Find where the given text appears and provide that cell's center as [x, y] coordinate. 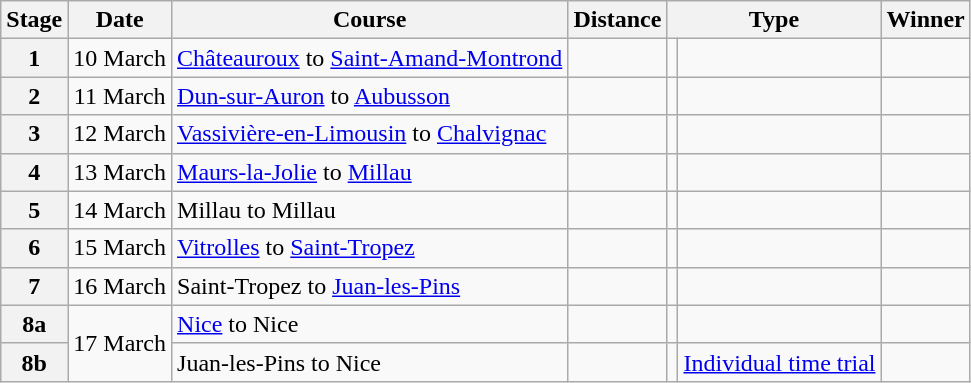
14 March [120, 210]
Nice to Nice [370, 324]
Distance [618, 20]
5 [34, 210]
Dun-sur-Auron to Aubusson [370, 96]
Saint-Tropez to Juan-les-Pins [370, 286]
Juan-les-Pins to Nice [370, 362]
8b [34, 362]
Châteauroux to Saint-Amand-Montrond [370, 58]
Course [370, 20]
Vitrolles to Saint-Tropez [370, 248]
16 March [120, 286]
2 [34, 96]
Maurs-la-Jolie to Millau [370, 172]
Winner [926, 20]
11 March [120, 96]
7 [34, 286]
Date [120, 20]
12 March [120, 134]
Type [774, 20]
6 [34, 248]
Individual time trial [780, 362]
Millau to Millau [370, 210]
3 [34, 134]
1 [34, 58]
13 March [120, 172]
10 March [120, 58]
8a [34, 324]
4 [34, 172]
Vassivière-en-Limousin to Chalvignac [370, 134]
Stage [34, 20]
17 March [120, 343]
15 March [120, 248]
